Search for the cell housing the specified text and yield its [x, y] center coordinate. 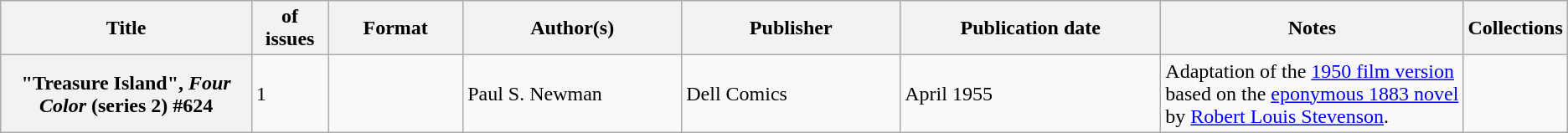
Publication date [1030, 28]
Notes [1312, 28]
Author(s) [573, 28]
Collections [1515, 28]
1 [290, 94]
Adaptation of the 1950 film version based on the eponymous 1883 novel by Robert Louis Stevenson. [1312, 94]
Dell Comics [791, 94]
April 1955 [1030, 94]
Publisher [791, 28]
of issues [290, 28]
Format [395, 28]
Paul S. Newman [573, 94]
"Treasure Island", Four Color (series 2) #624 [126, 94]
Title [126, 28]
